Pinpoint the cell where the given text exists, returning its (X, Y) midpoint coordinate. 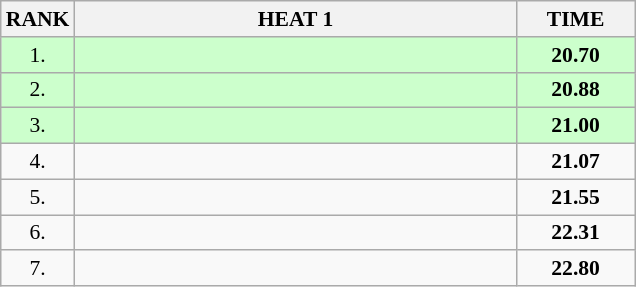
1. (38, 55)
TIME (576, 19)
6. (38, 233)
21.07 (576, 162)
20.70 (576, 55)
20.88 (576, 90)
22.31 (576, 233)
3. (38, 126)
2. (38, 90)
7. (38, 269)
5. (38, 197)
HEAT 1 (295, 19)
RANK (38, 19)
4. (38, 162)
22.80 (576, 269)
21.00 (576, 126)
21.55 (576, 197)
